Provide the [X, Y] coordinate of the cell's center where the given text is located.  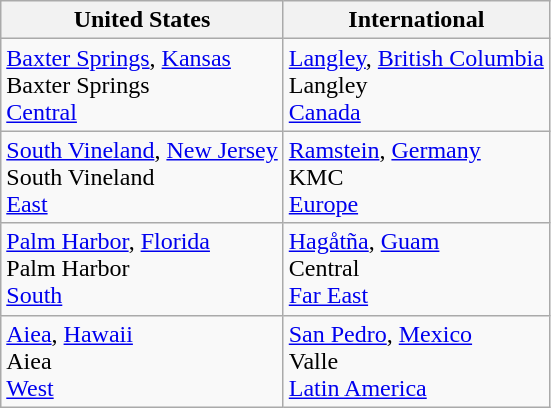
International [416, 20]
Hagåtña, Guam Central Far East [416, 269]
South Vineland, New Jersey South Vineland East [142, 177]
Baxter Springs, Kansas Baxter Springs Central [142, 85]
United States [142, 20]
Ramstein, Germany KMC Europe [416, 177]
San Pedro, Mexico Valle Latin America [416, 361]
Aiea, Hawaii Aiea West [142, 361]
Palm Harbor, Florida Palm Harbor South [142, 269]
Langley, British Columbia Langley Canada [416, 85]
